For the text-containing cell, return its midpoint in [X, Y] coordinate format. 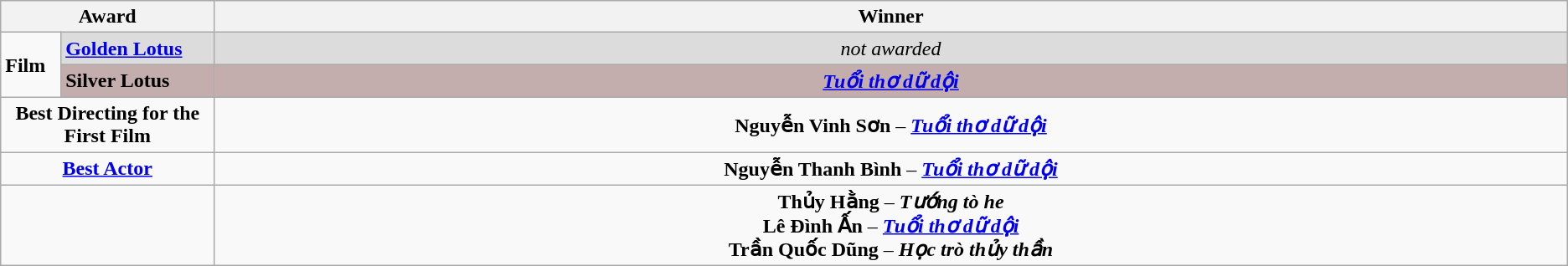
Nguyễn Thanh Bình – Tuổi thơ dữ dội [891, 169]
Golden Lotus [137, 49]
Best Actor [107, 169]
Film [31, 65]
Winner [891, 17]
Tuổi thơ dữ dội [891, 81]
Silver Lotus [137, 81]
Thủy Hằng – Tướng tò heLê Đình Ấn – Tuổi thơ dữ dộiTrần Quốc Dũng – Học trò thủy thần [891, 226]
not awarded [891, 49]
Best Directing for the First Film [107, 124]
Nguyễn Vinh Sơn – Tuổi thơ dữ dội [891, 124]
Award [107, 17]
